Return (x, y) of the center of cell containing provided text 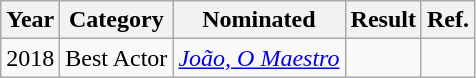
Year (30, 20)
Best Actor (116, 58)
Nominated (259, 20)
Ref. (448, 20)
Result (383, 20)
Category (116, 20)
João, O Maestro (259, 58)
2018 (30, 58)
